Determine the [X, Y] coordinate at the center of the cell enclosing the given text.  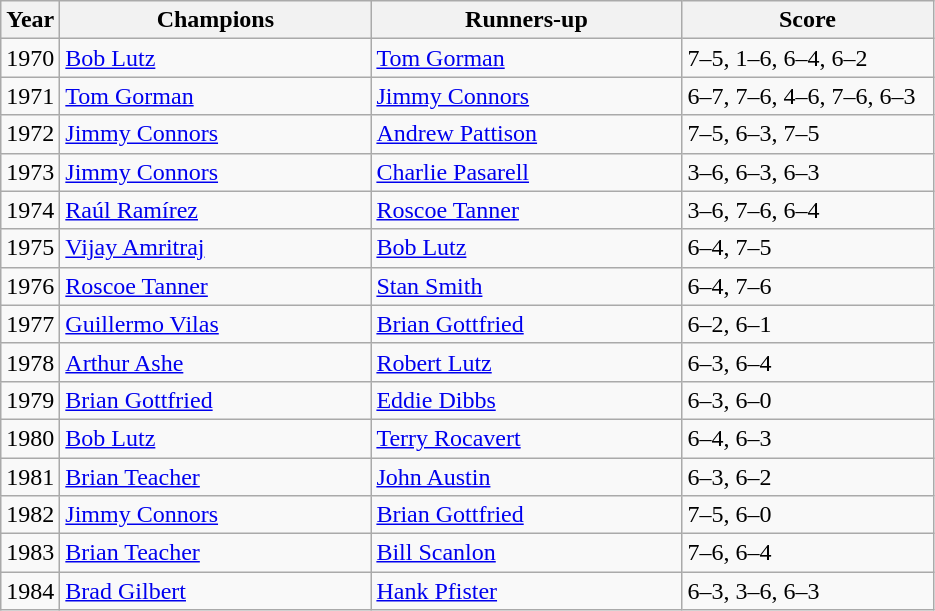
6–3, 3–6, 6–3 [808, 591]
1978 [30, 362]
1983 [30, 553]
1971 [30, 96]
Andrew Pattison [526, 134]
7–5, 6–0 [808, 515]
6–7, 7–6, 4–6, 7–6, 6–3 [808, 96]
Bill Scanlon [526, 553]
John Austin [526, 477]
1976 [30, 286]
1974 [30, 210]
1980 [30, 438]
7–6, 6–4 [808, 553]
1970 [30, 58]
Stan Smith [526, 286]
3–6, 6–3, 6–3 [808, 172]
1973 [30, 172]
Vijay Amritraj [216, 248]
Raúl Ramírez [216, 210]
Arthur Ashe [216, 362]
6–4, 7–6 [808, 286]
7–5, 1–6, 6–4, 6–2 [808, 58]
Runners-up [526, 20]
Terry Rocavert [526, 438]
Brad Gilbert [216, 591]
6–3, 6–0 [808, 400]
1972 [30, 134]
Score [808, 20]
7–5, 6–3, 7–5 [808, 134]
3–6, 7–6, 6–4 [808, 210]
Charlie Pasarell [526, 172]
6–4, 7–5 [808, 248]
6–3, 6–2 [808, 477]
6–3, 6–4 [808, 362]
1975 [30, 248]
Robert Lutz [526, 362]
Eddie Dibbs [526, 400]
Guillermo Vilas [216, 324]
Year [30, 20]
Hank Pfister [526, 591]
1984 [30, 591]
Champions [216, 20]
1982 [30, 515]
6–4, 6–3 [808, 438]
1977 [30, 324]
6–2, 6–1 [808, 324]
1979 [30, 400]
1981 [30, 477]
